Search for the cell housing the specified text and yield its (X, Y) center coordinate. 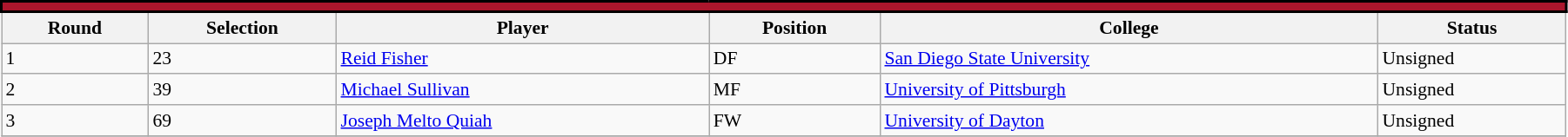
Round (75, 28)
DF (795, 59)
Player (522, 28)
Michael Sullivan (522, 90)
San Diego State University (1129, 59)
Reid Fisher (522, 59)
Joseph Melto Quiah (522, 121)
1 (75, 59)
Status (1471, 28)
2 (75, 90)
Selection (242, 28)
University of Pittsburgh (1129, 90)
23 (242, 59)
3 (75, 121)
College (1129, 28)
FW (795, 121)
Position (795, 28)
MF (795, 90)
University of Dayton (1129, 121)
69 (242, 121)
39 (242, 90)
